Pinpoint the cell where the given text exists, returning its (X, Y) midpoint coordinate. 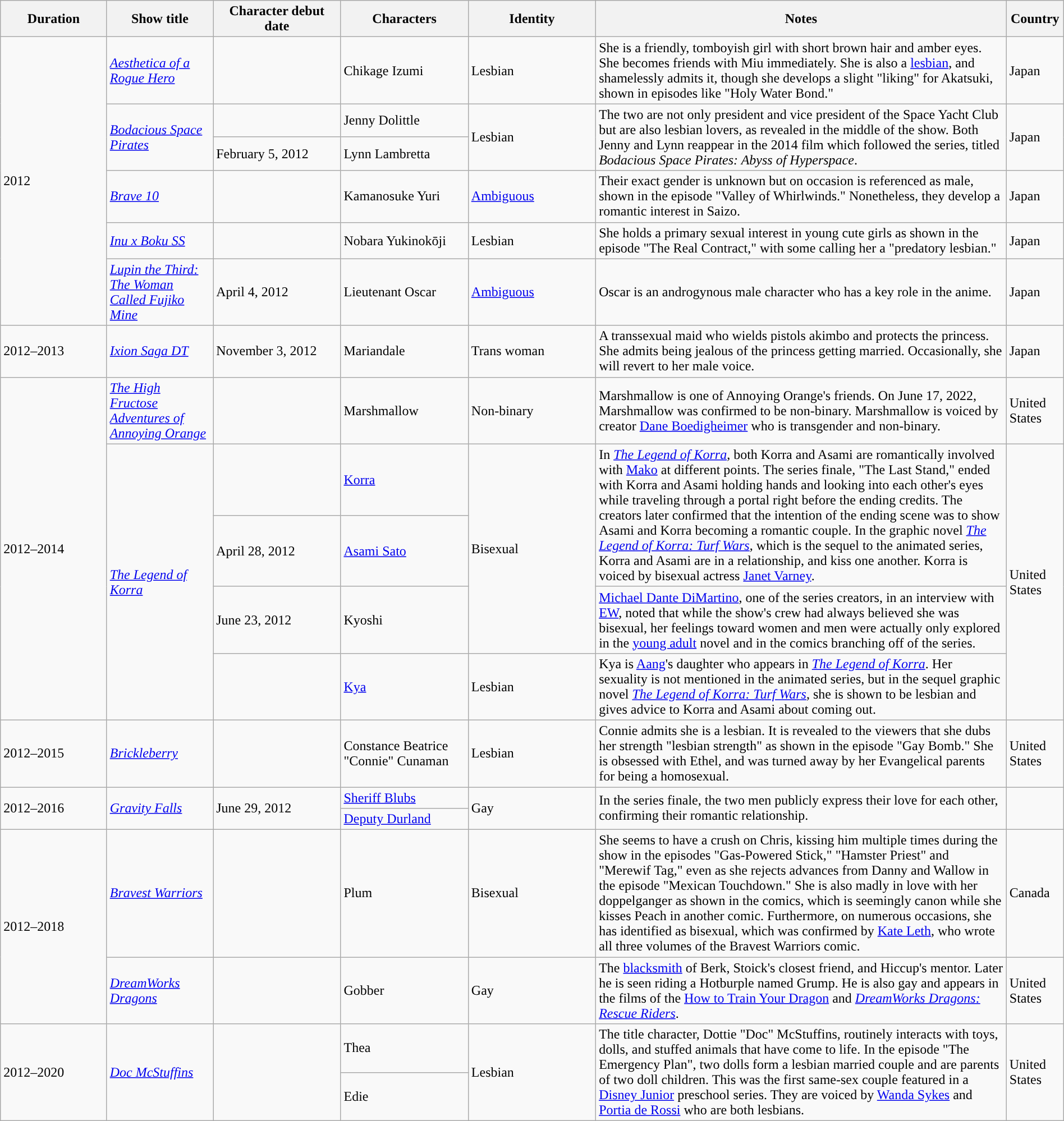
Kamanosuke Yuri (404, 196)
Thea (404, 1048)
DreamWorks Dragons (159, 991)
Marshmallow (404, 411)
2012–2014 (54, 549)
Bravest Warriors (159, 893)
Country (1035, 19)
2012–2020 (54, 1073)
2012–2013 (54, 351)
2012–2015 (54, 753)
Gobber (404, 991)
The Legend of Korra (159, 582)
Lynn Lambretta (404, 154)
Plum (404, 893)
April 28, 2012 (277, 551)
Bodacious Space Pirates (159, 137)
Identity (532, 19)
Constance Beatrice "Connie" Cunaman (404, 753)
2012–2018 (54, 927)
June 29, 2012 (277, 808)
Aesthetica of a Rogue Hero (159, 71)
Character debut date (277, 19)
Duration (54, 19)
The High Fructose Adventures of Annoying Orange (159, 411)
Characters (404, 19)
Deputy Durland (404, 819)
Notes (801, 19)
In the series finale, the two men publicly express their love for each other, confirming their romantic relationship. (801, 808)
Trans woman (532, 351)
Mariandale (404, 351)
June 23, 2012 (277, 619)
Gravity Falls (159, 808)
Chikage Izumi (404, 71)
Korra (404, 479)
Edie (404, 1096)
April 4, 2012 (277, 292)
Sheriff Blubs (404, 797)
Lieutenant Oscar (404, 292)
2012–2016 (54, 808)
Brickleberry (159, 753)
Kya (404, 687)
She holds a primary sexual interest in young cute girls as shown in the episode "The Real Contract," with some calling her a "predatory lesbian." (801, 240)
February 5, 2012 (277, 154)
Canada (1035, 893)
Ixion Saga DT (159, 351)
Doc McStuffins (159, 1073)
Lupin the Third: The Woman Called Fujiko Mine (159, 292)
November 3, 2012 (277, 351)
Inu x Boku SS (159, 240)
Show title (159, 19)
Kyoshi (404, 619)
Brave 10 (159, 196)
Nobara Yukinokōji (404, 240)
Jenny Dolittle (404, 121)
Oscar is an androgynous male character who has a key role in the anime. (801, 292)
Asami Sato (404, 551)
2012 (54, 181)
Non-binary (532, 411)
